Return (X, Y) of the center of cell containing provided text 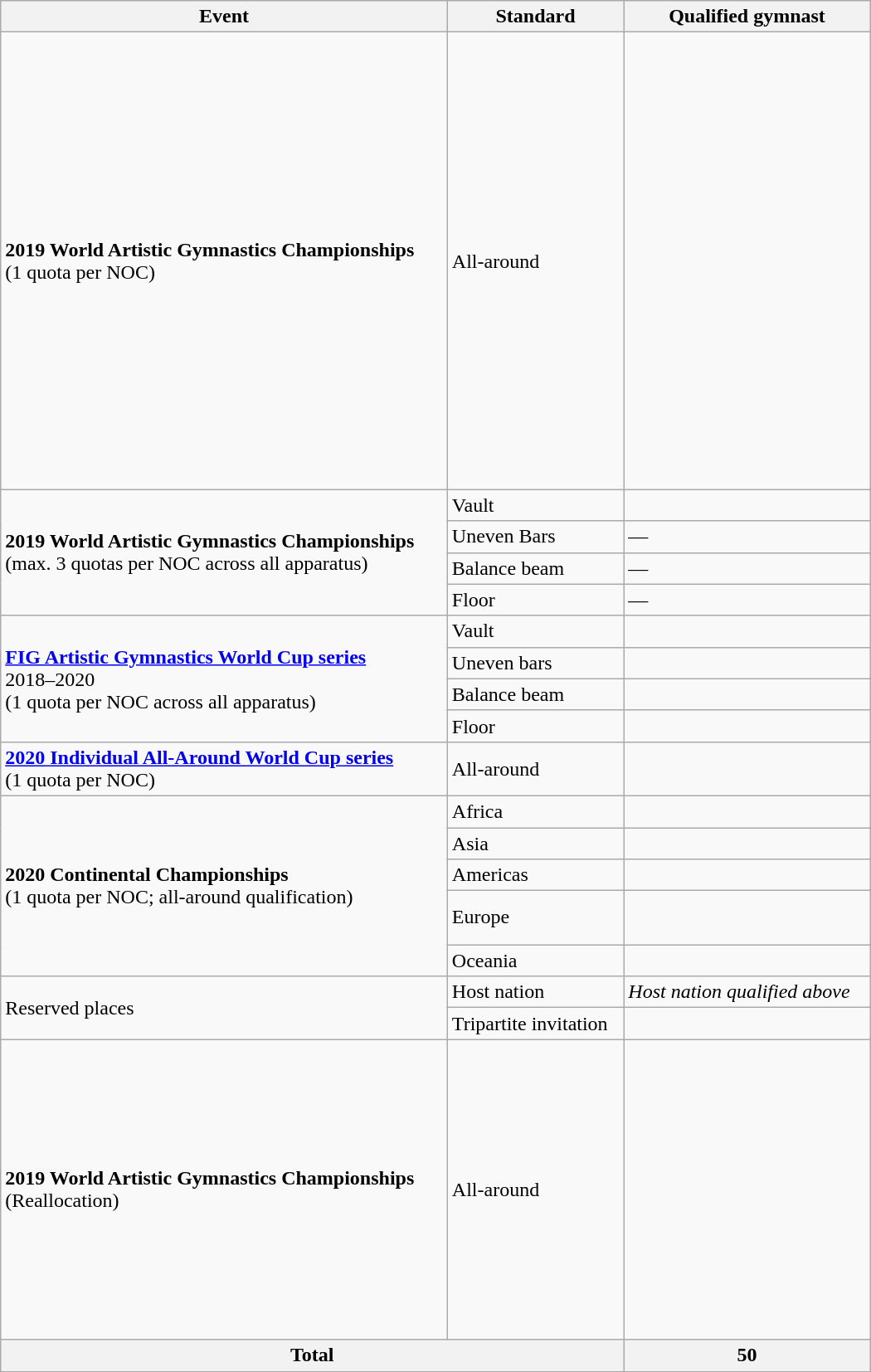
FIG Artistic Gymnastics World Cup series2018–2020(1 quota per NOC across all apparatus) (224, 679)
Africa (535, 811)
2019 World Artistic Gymnastics Championships(1 quota per NOC) (224, 260)
Event (224, 17)
Tripartite invitation (535, 1024)
2019 World Artistic Gymnastics Championships(Reallocation) (224, 1190)
Oceania (535, 961)
Americas (535, 875)
Uneven bars (535, 663)
Standard (535, 17)
Qualified gymnast (747, 17)
Reserved places (224, 1008)
2020 Individual All-Around World Cup series(1 quota per NOC) (224, 768)
Host nation qualified above (747, 992)
Uneven Bars (535, 537)
50 (747, 1355)
Total (312, 1355)
Europe (535, 917)
2020 Continental Championships(1 quota per NOC; all-around qualification) (224, 886)
Host nation (535, 992)
Asia (535, 844)
2019 World Artistic Gymnastics Championships(max. 3 quotas per NOC across all apparatus) (224, 552)
